Detect which cell encompasses the target text, then output its (X, Y) center coordinate. 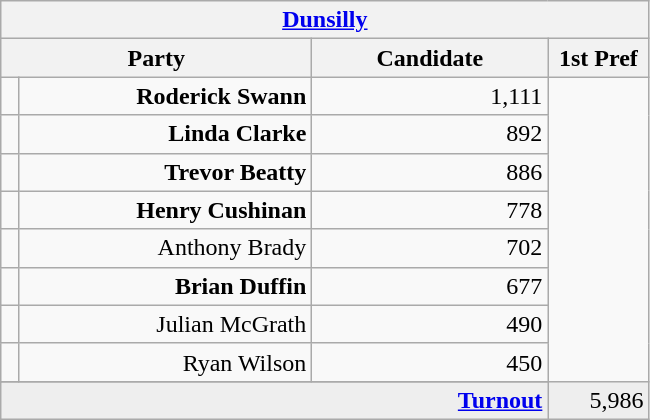
Turnout (274, 400)
Linda Clarke (166, 134)
Trevor Beatty (166, 172)
1st Pref (598, 58)
886 (430, 172)
Dunsilly (325, 20)
Ryan Wilson (166, 362)
5,986 (598, 400)
892 (430, 134)
Candidate (430, 58)
450 (430, 362)
Julian McGrath (166, 324)
1,111 (430, 96)
702 (430, 248)
Roderick Swann (166, 96)
Anthony Brady (166, 248)
677 (430, 286)
Henry Cushinan (166, 210)
778 (430, 210)
Party (156, 58)
Brian Duffin (166, 286)
490 (430, 324)
